Find where the given text appears and provide that cell's center as [X, Y] coordinate. 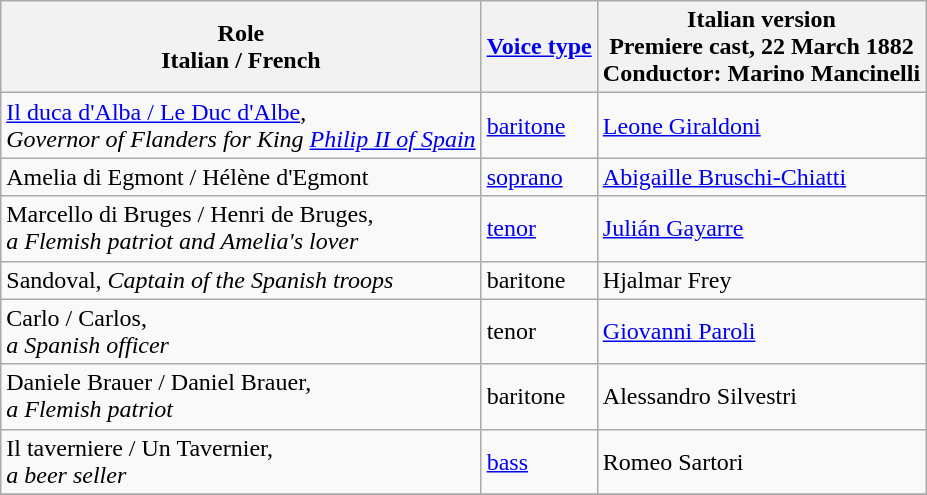
Giovanni Paroli [761, 332]
Hjalmar Frey [761, 280]
Carlo / Carlos,a Spanish officer [241, 332]
Alessandro Silvestri [761, 396]
Julián Gayarre [761, 228]
Voice type [539, 47]
Amelia di Egmont / Hélène d'Egmont [241, 177]
soprano [539, 177]
Marcello di Bruges / Henri de Bruges,a Flemish patriot and Amelia's lover [241, 228]
Romeo Sartori [761, 462]
Leone Giraldoni [761, 126]
Sandoval, Captain of the Spanish troops [241, 280]
Il duca d'Alba / Le Duc d'Albe,Governor of Flanders for King Philip II of Spain [241, 126]
RoleItalian / French [241, 47]
Abigaille Bruschi-Chiatti [761, 177]
bass [539, 462]
Italian versionPremiere cast, 22 March 1882Conductor: Marino Mancinelli [761, 47]
Il taverniere / Un Tavernier, a beer seller [241, 462]
Daniele Brauer / Daniel Brauer, a Flemish patriot [241, 396]
